Capture the cell that displays the provided text and extract its (X, Y) central coordinate. 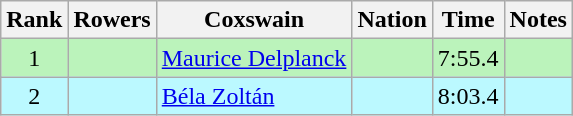
Notes (538, 20)
Nation (392, 20)
1 (34, 58)
Béla Zoltán (254, 96)
Coxswain (254, 20)
Rank (34, 20)
2 (34, 96)
8:03.4 (468, 96)
Time (468, 20)
Rowers (112, 20)
7:55.4 (468, 58)
Maurice Delplanck (254, 58)
